Find where the given text appears and provide that cell's center as [X, Y] coordinate. 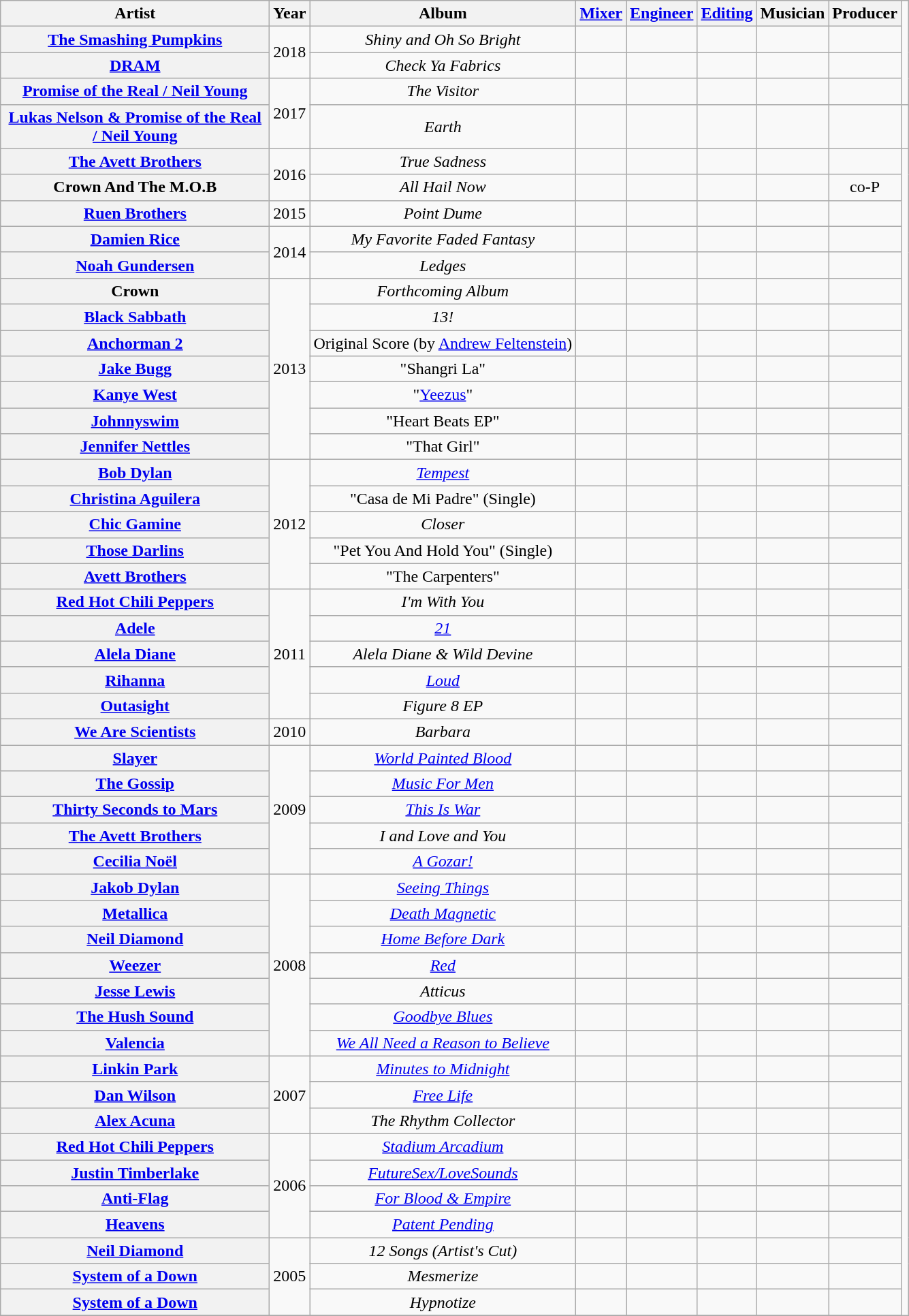
Linkin Park [135, 1069]
Musician [793, 14]
Earth [443, 127]
World Painted Blood [443, 758]
12 Songs (Artist's Cut) [443, 1251]
Noah Gundersen [135, 265]
Ledges [443, 265]
2015 [290, 213]
Bob Dylan [135, 473]
Red [443, 965]
Barbara [443, 732]
2011 [290, 654]
The Rhythm Collector [443, 1121]
For Blood & Empire [443, 1199]
Alela Diane & Wild Devine [443, 654]
"That Girl" [443, 447]
Tempest [443, 473]
Jennifer Nettles [135, 447]
DRAM [135, 65]
Promise of the Real / Neil Young [135, 91]
Anchorman 2 [135, 343]
Jesse Lewis [135, 991]
Jake Bugg [135, 369]
Kanye West [135, 395]
Justin Timberlake [135, 1172]
Patent Pending [443, 1225]
2017 [290, 113]
13! [443, 317]
2014 [290, 252]
Jakob Dylan [135, 888]
Heavens [135, 1225]
co-P [865, 187]
Year [290, 14]
"The Carpenters" [443, 576]
True Sadness [443, 161]
Seeing Things [443, 888]
21 [443, 628]
Outasight [135, 706]
Metallica [135, 913]
Johnnyswim [135, 421]
The Hush Sound [135, 1017]
I'm With You [443, 602]
2013 [290, 369]
Mesmerize [443, 1276]
Adele [135, 628]
Goodbye Blues [443, 1017]
Damien Rice [135, 239]
2016 [290, 174]
Valencia [135, 1043]
Forthcoming Album [443, 291]
Avett Brothers [135, 576]
Mixer [601, 14]
A Gozar! [443, 862]
Producer [865, 14]
The Smashing Pumpkins [135, 40]
"Casa de Mi Padre" (Single) [443, 499]
Dan Wilson [135, 1095]
Album [443, 14]
Thirty Seconds to Mars [135, 810]
Christina Aguilera [135, 499]
Those Darlins [135, 550]
My Favorite Faded Fantasy [443, 239]
2007 [290, 1095]
The Gossip [135, 784]
Black Sabbath [135, 317]
Check Ya Fabrics [443, 65]
Hypnotize [443, 1302]
The Visitor [443, 91]
Ruen Brothers [135, 213]
Shiny and Oh So Bright [443, 40]
Music For Men [443, 784]
Alex Acuna [135, 1121]
All Hail Now [443, 187]
Lukas Nelson & Promise of the Real / Neil Young [135, 127]
Engineer [662, 14]
Weezer [135, 965]
Free Life [443, 1095]
This Is War [443, 810]
Crown [135, 291]
"Heart Beats EP" [443, 421]
Editing [727, 14]
Artist [135, 14]
We Are Scientists [135, 732]
2009 [290, 810]
2005 [290, 1276]
Atticus [443, 991]
We All Need a Reason to Believe [443, 1043]
FutureSex/LoveSounds [443, 1172]
2018 [290, 52]
I and Love and You [443, 836]
Slayer [135, 758]
Home Before Dark [443, 939]
Chic Gamine [135, 524]
Figure 8 EP [443, 706]
Point Dume [443, 213]
Loud [443, 680]
Death Magnetic [443, 913]
"Pet You And Hold You" (Single) [443, 550]
2012 [290, 524]
2010 [290, 732]
Alela Diane [135, 654]
"Yeezus" [443, 395]
Crown And The M.O.B [135, 187]
Anti-Flag [135, 1199]
Minutes to Midnight [443, 1069]
Rihanna [135, 680]
Stadium Arcadium [443, 1146]
Original Score (by Andrew Feltenstein) [443, 343]
2006 [290, 1185]
"Shangri La" [443, 369]
2008 [290, 965]
Cecilia Noël [135, 862]
Closer [443, 524]
